From the cell containing the given text, extract its center point as [x, y] coordinate. 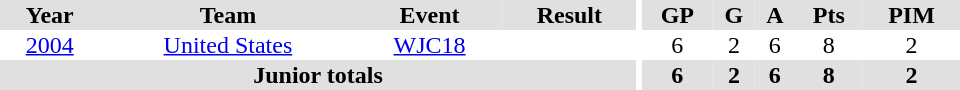
Event [429, 15]
Result [570, 15]
2004 [50, 45]
WJC18 [429, 45]
Junior totals [318, 75]
G [734, 15]
United States [228, 45]
Team [228, 15]
Pts [829, 15]
PIM [912, 15]
Year [50, 15]
A [775, 15]
GP [678, 15]
